Search for the cell housing the specified text and yield its [x, y] center coordinate. 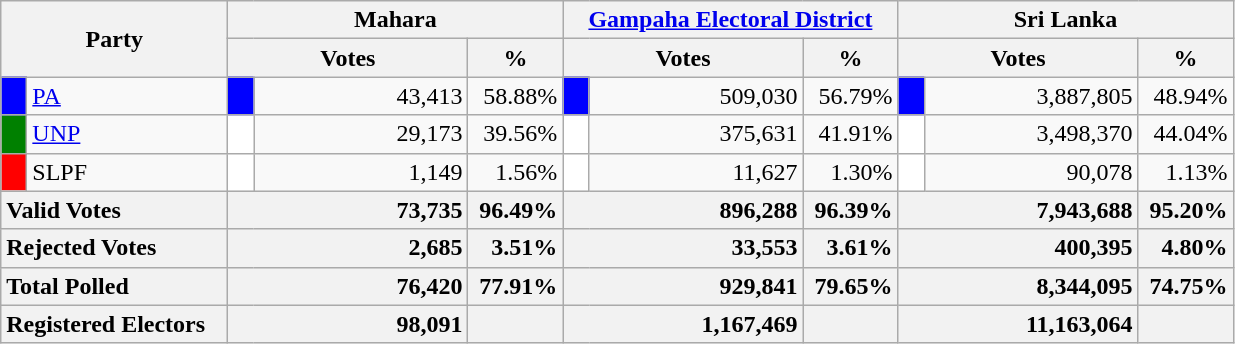
3.61% [850, 248]
Rejected Votes [114, 248]
48.94% [1186, 96]
29,173 [361, 134]
8,344,095 [1018, 286]
73,735 [348, 210]
UNP [128, 134]
96.39% [850, 210]
PA [128, 96]
Mahara [396, 20]
2,685 [348, 248]
1.13% [1186, 172]
56.79% [850, 96]
1,167,469 [683, 324]
76,420 [348, 286]
77.91% [516, 286]
1.56% [516, 172]
39.56% [516, 134]
58.88% [516, 96]
Gampaha Electoral District [730, 20]
Sri Lanka [1066, 20]
33,553 [683, 248]
3,887,805 [1031, 96]
929,841 [683, 286]
74.75% [1186, 286]
3.51% [516, 248]
3,498,370 [1031, 134]
400,395 [1018, 248]
43,413 [361, 96]
375,631 [696, 134]
90,078 [1031, 172]
4.80% [1186, 248]
11,627 [696, 172]
Registered Electors [114, 324]
11,163,064 [1018, 324]
7,943,688 [1018, 210]
Total Polled [114, 286]
44.04% [1186, 134]
896,288 [683, 210]
509,030 [696, 96]
79.65% [850, 286]
1,149 [361, 172]
98,091 [348, 324]
41.91% [850, 134]
SLPF [128, 172]
Party [114, 39]
Valid Votes [114, 210]
1.30% [850, 172]
96.49% [516, 210]
95.20% [1186, 210]
